Return the [X, Y] coordinate for the center point of the cell that contains the specified text.  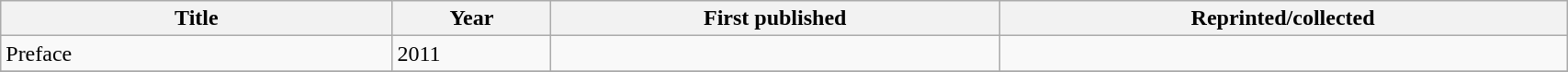
Year [472, 18]
Reprinted/collected [1283, 18]
2011 [472, 54]
First published [775, 18]
Preface [197, 54]
Title [197, 18]
